Output the (x, y) coordinate of the center of the cell containing the given text.  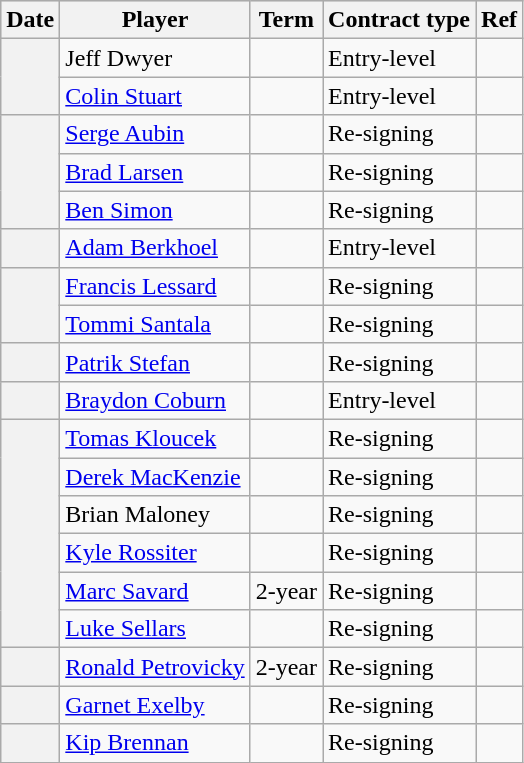
Colin Stuart (155, 96)
Date (30, 20)
Tomas Kloucek (155, 438)
Term (286, 20)
Luke Sellars (155, 629)
Marc Savard (155, 591)
Tommi Santala (155, 324)
Braydon Coburn (155, 400)
Jeff Dwyer (155, 58)
Francis Lessard (155, 286)
Serge Aubin (155, 134)
Ronald Petrovicky (155, 667)
Garnet Exelby (155, 705)
Ben Simon (155, 210)
Patrik Stefan (155, 362)
Player (155, 20)
Derek MacKenzie (155, 477)
Ref (500, 20)
Brad Larsen (155, 172)
Contract type (400, 20)
Brian Maloney (155, 515)
Adam Berkhoel (155, 248)
Kip Brennan (155, 743)
Kyle Rossiter (155, 553)
